Provide the (X, Y) coordinate of the cell's center where the given text is located.  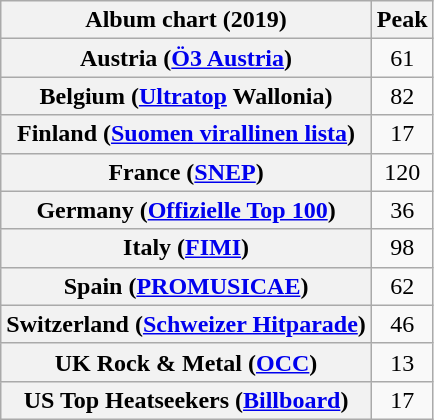
Belgium (Ultratop Wallonia) (186, 96)
Peak (402, 20)
61 (402, 58)
Switzerland (Schweizer Hitparade) (186, 324)
36 (402, 210)
82 (402, 96)
Album chart (2019) (186, 20)
62 (402, 286)
Spain (PROMUSICAE) (186, 286)
98 (402, 248)
46 (402, 324)
Germany (Offizielle Top 100) (186, 210)
France (SNEP) (186, 172)
Italy (FIMI) (186, 248)
US Top Heatseekers (Billboard) (186, 400)
120 (402, 172)
Austria (Ö3 Austria) (186, 58)
13 (402, 362)
UK Rock & Metal (OCC) (186, 362)
Finland (Suomen virallinen lista) (186, 134)
